Return [x, y] of the center of cell containing provided text 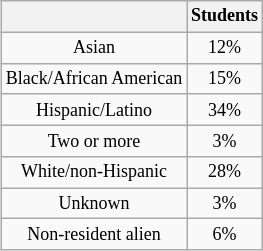
12% [225, 48]
Non-resident alien [94, 234]
Hispanic/Latino [94, 110]
15% [225, 78]
Students [225, 16]
6% [225, 234]
28% [225, 172]
Unknown [94, 204]
Asian [94, 48]
Black/African American [94, 78]
Two or more [94, 140]
White/non-Hispanic [94, 172]
34% [225, 110]
